Identify which cell holds the provided text, then report its [x, y] central coordinate. 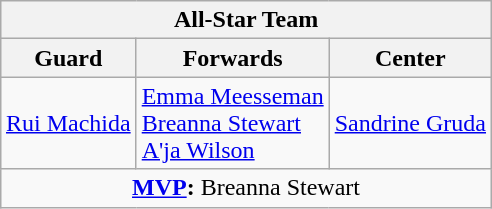
Emma Meesseman Breanna Stewart A'ja Wilson [232, 123]
Sandrine Gruda [410, 123]
All-Star Team [246, 20]
Center [410, 58]
Forwards [232, 58]
Rui Machida [68, 123]
MVP: Breanna Stewart [246, 188]
Guard [68, 58]
